Extract the [x, y] coordinate from the center of the cell holding the provided text.  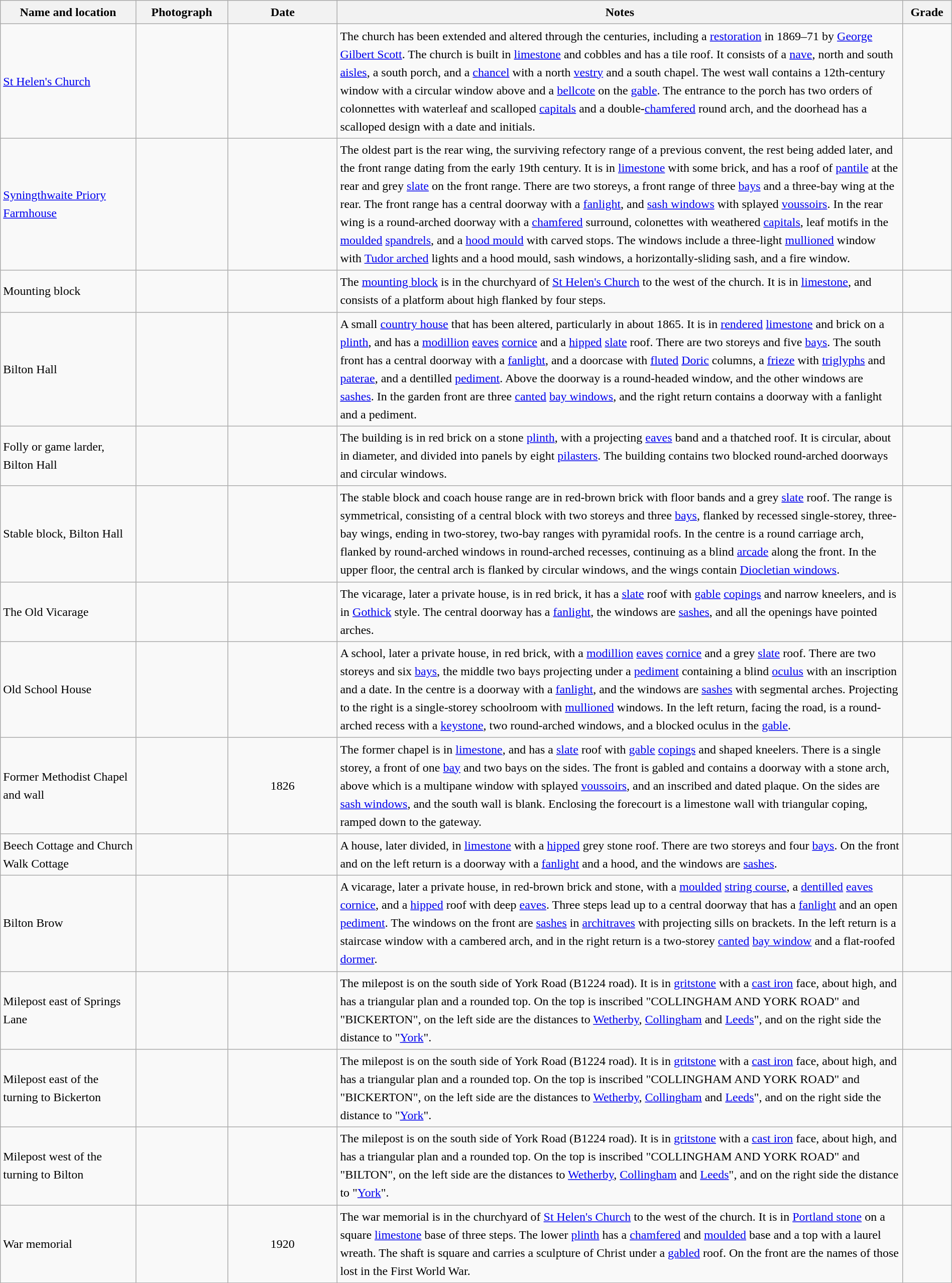
Photograph [182, 12]
Bilton Brow [68, 923]
St Helen's Church [68, 81]
War memorial [68, 1244]
Bilton Hall [68, 369]
1920 [283, 1244]
1826 [283, 786]
Beech Cottage and Church Walk Cottage [68, 854]
The Old Vicarage [68, 612]
Milepost east of the turning to Bickerton [68, 1088]
Name and location [68, 12]
Date [283, 12]
Former Methodist Chapel and wall [68, 786]
Stable block, Bilton Hall [68, 533]
Syningthwaite Priory Farmhouse [68, 204]
Folly or game larder, Bilton Hall [68, 456]
Old School House [68, 689]
Grade [927, 12]
Notes [620, 12]
Mounting block [68, 291]
Milepost east of Springs Lane [68, 1011]
Milepost west of the turning to Bilton [68, 1166]
